Search for the cell housing the specified text and yield its [X, Y] center coordinate. 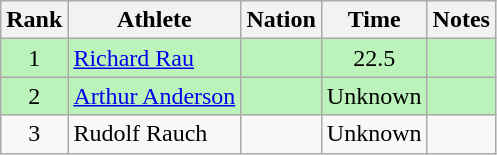
Athlete [154, 20]
Arthur Anderson [154, 96]
Richard Rau [154, 58]
Rank [34, 20]
Time [374, 20]
Notes [461, 20]
Rudolf Rauch [154, 134]
1 [34, 58]
3 [34, 134]
2 [34, 96]
Nation [281, 20]
22.5 [374, 58]
